Output the (X, Y) coordinate of the center of the cell containing the given text.  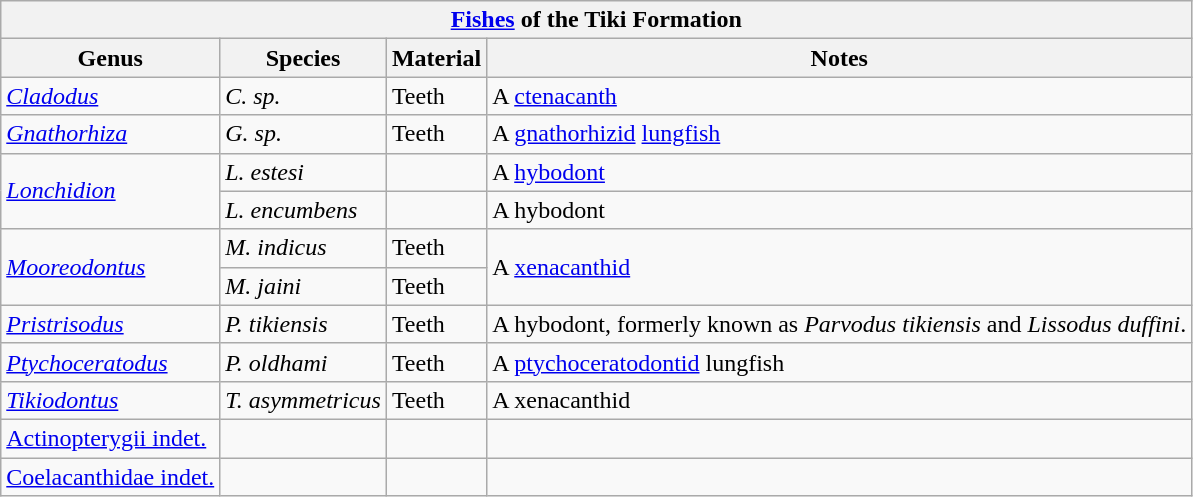
A gnathorhizid lungfish (840, 134)
Actinopterygii indet. (110, 438)
Species (304, 58)
Gnathorhiza (110, 134)
M. indicus (304, 248)
A hybodont, formerly known as Parvodus tikiensis and Lissodus duffini. (840, 324)
T. asymmetricus (304, 400)
M. jaini (304, 286)
Cladodus (110, 96)
Coelacanthidae indet. (110, 477)
Material (436, 58)
Fishes of the Tiki Formation (596, 20)
Tikiodontus (110, 400)
G. sp. (304, 134)
L. estesi (304, 172)
C. sp. (304, 96)
Ptychoceratodus (110, 362)
Genus (110, 58)
Notes (840, 58)
P. oldhami (304, 362)
L. encumbens (304, 210)
A ctenacanth (840, 96)
A ptychoceratodontid lungfish (840, 362)
Lonchidion (110, 191)
Mooreodontus (110, 267)
P. tikiensis (304, 324)
Pristrisodus (110, 324)
